Search for the cell housing the specified text and yield its (x, y) center coordinate. 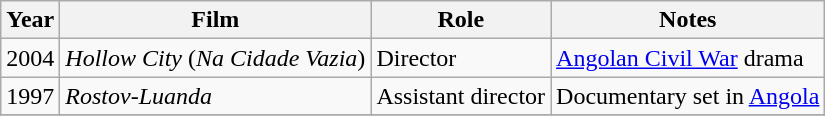
Documentary set in Angola (688, 96)
1997 (30, 96)
Hollow City (Na Cidade Vazia) (216, 58)
Angolan Civil War drama (688, 58)
Role (461, 20)
Rostov-Luanda (216, 96)
Film (216, 20)
2004 (30, 58)
Notes (688, 20)
Year (30, 20)
Assistant director (461, 96)
Director (461, 58)
